Extract the (x, y) coordinate from the center of the cell holding the provided text.  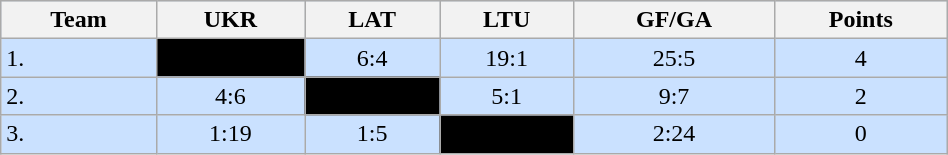
6:4 (372, 58)
Team (79, 20)
GF/GA (674, 20)
3. (79, 134)
2. (79, 96)
19:1 (507, 58)
LAT (372, 20)
0 (860, 134)
25:5 (674, 58)
2 (860, 96)
UKR (230, 20)
1:19 (230, 134)
9:7 (674, 96)
2:24 (674, 134)
1:5 (372, 134)
1. (79, 58)
4:6 (230, 96)
5:1 (507, 96)
Points (860, 20)
4 (860, 58)
LTU (507, 20)
